Search for the cell housing the specified text and yield its [X, Y] center coordinate. 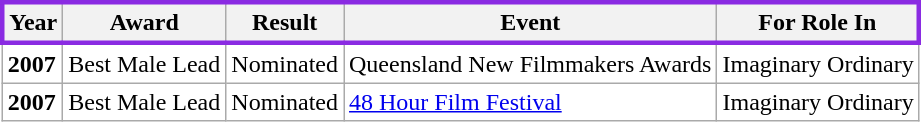
Event [530, 22]
48 Hour Film Festival [530, 102]
Year [32, 22]
Result [285, 22]
Award [144, 22]
Queensland New Filmmakers Awards [530, 63]
For Role In [818, 22]
